Extract the (X, Y) coordinate from the center of the cell holding the provided text.  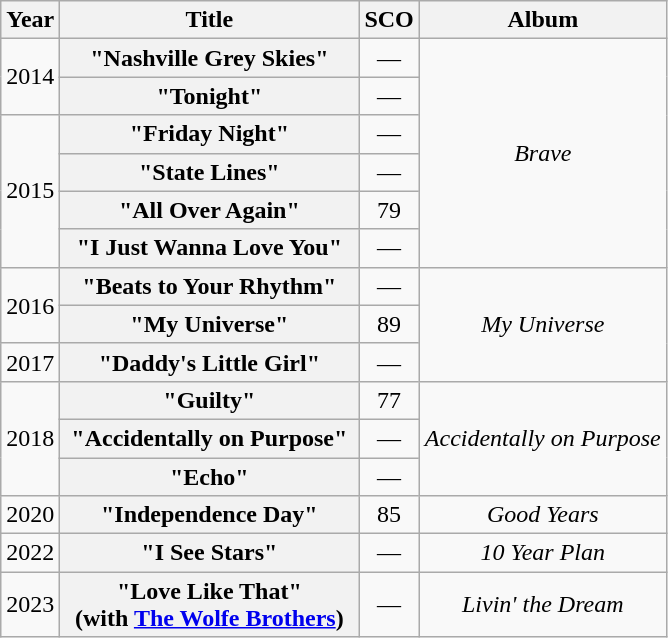
Year (30, 20)
"My Universe" (210, 324)
2017 (30, 362)
89 (389, 324)
"Independence Day" (210, 515)
Album (542, 20)
SCO (389, 20)
2022 (30, 553)
My Universe (542, 324)
2023 (30, 604)
"All Over Again" (210, 210)
"Love Like That" (with The Wolfe Brothers) (210, 604)
"Beats to Your Rhythm" (210, 286)
2018 (30, 438)
"Nashville Grey Skies" (210, 58)
"Friday Night" (210, 134)
Good Years (542, 515)
85 (389, 515)
"Echo" (210, 477)
77 (389, 400)
"Accidentally on Purpose" (210, 438)
Accidentally on Purpose (542, 438)
Title (210, 20)
2015 (30, 191)
2020 (30, 515)
"I Just Wanna Love You" (210, 248)
2016 (30, 305)
"State Lines" (210, 172)
79 (389, 210)
Brave (542, 153)
"I See Stars" (210, 553)
"Tonight" (210, 96)
2014 (30, 77)
"Guilty" (210, 400)
"Daddy's Little Girl" (210, 362)
Livin' the Dream (542, 604)
10 Year Plan (542, 553)
